Pinpoint the cell where the given text exists, returning its (x, y) midpoint coordinate. 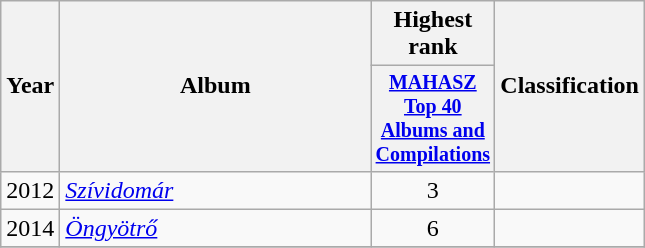
MAHASZ Top 40 Albums and Compilations (433, 118)
Album (216, 86)
2012 (30, 190)
Öngyötrő (216, 228)
Szívidomár (216, 190)
Highest rank (433, 34)
6 (433, 228)
Classification (570, 86)
3 (433, 190)
2014 (30, 228)
Year (30, 86)
